From the cell containing the given text, extract its center point as [x, y] coordinate. 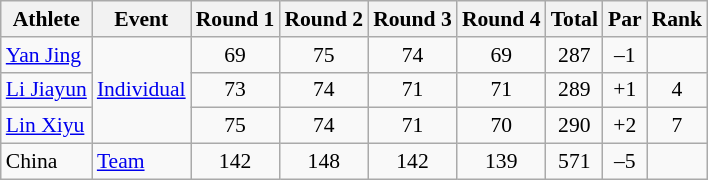
Round 4 [502, 19]
Total [574, 19]
7 [678, 126]
Li Jiayun [46, 90]
571 [574, 162]
–5 [625, 162]
Lin Xiyu [46, 126]
289 [574, 90]
148 [324, 162]
Round 3 [412, 19]
Yan Jing [46, 55]
70 [502, 126]
287 [574, 55]
Par [625, 19]
+1 [625, 90]
–1 [625, 55]
Individual [142, 90]
Round 2 [324, 19]
73 [236, 90]
+2 [625, 126]
China [46, 162]
Round 1 [236, 19]
290 [574, 126]
Athlete [46, 19]
4 [678, 90]
Rank [678, 19]
Event [142, 19]
139 [502, 162]
Team [142, 162]
